Output the [x, y] coordinate of the center of the cell containing the given text.  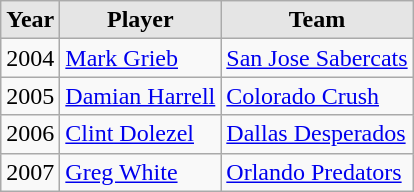
Clint Dolezel [140, 134]
Year [30, 20]
Greg White [140, 172]
Dallas Desperados [317, 134]
2007 [30, 172]
Team [317, 20]
2004 [30, 58]
Damian Harrell [140, 96]
2005 [30, 96]
Colorado Crush [317, 96]
Orlando Predators [317, 172]
San Jose Sabercats [317, 58]
Mark Grieb [140, 58]
Player [140, 20]
2006 [30, 134]
